Return (x, y) of the center of cell containing provided text 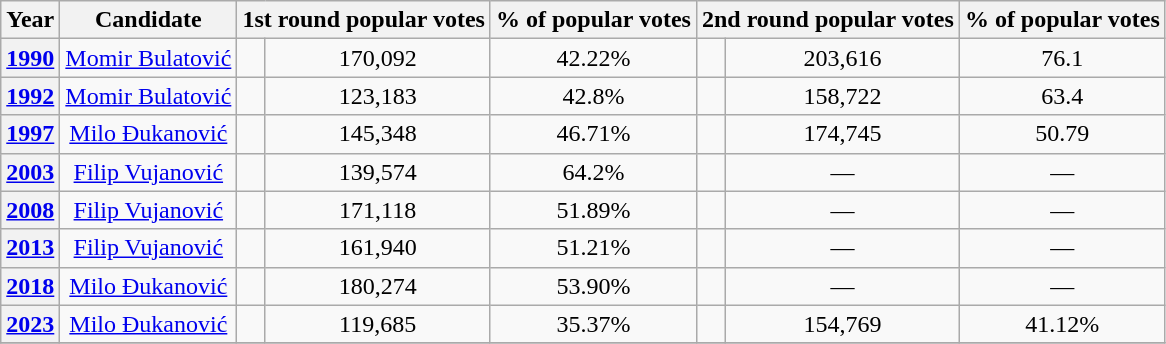
41.12% (1062, 324)
63.4 (1062, 96)
1992 (30, 96)
145,348 (378, 134)
51.89% (593, 210)
2008 (30, 210)
46.71% (593, 134)
42.22% (593, 58)
2nd round popular votes (828, 20)
51.21% (593, 248)
154,769 (842, 324)
203,616 (842, 58)
Year (30, 20)
139,574 (378, 172)
170,092 (378, 58)
161,940 (378, 248)
42.8% (593, 96)
76.1 (1062, 58)
119,685 (378, 324)
180,274 (378, 286)
2013 (30, 248)
53.90% (593, 286)
1997 (30, 134)
35.37% (593, 324)
1st round popular votes (364, 20)
1990 (30, 58)
174,745 (842, 134)
Candidate (148, 20)
2018 (30, 286)
50.79 (1062, 134)
2023 (30, 324)
2003 (30, 172)
64.2% (593, 172)
123,183 (378, 96)
171,118 (378, 210)
158,722 (842, 96)
